From the cell containing the given text, extract its center point as [X, Y] coordinate. 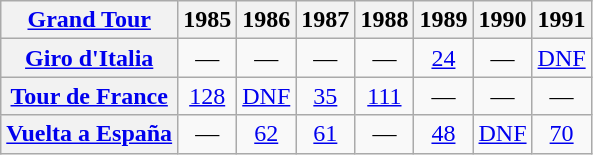
Vuelta a España [90, 134]
111 [384, 96]
1988 [384, 20]
35 [326, 96]
62 [266, 134]
1991 [562, 20]
1989 [444, 20]
1987 [326, 20]
1986 [266, 20]
Grand Tour [90, 20]
24 [444, 58]
61 [326, 134]
70 [562, 134]
Tour de France [90, 96]
Giro d'Italia [90, 58]
1985 [208, 20]
1990 [502, 20]
128 [208, 96]
48 [444, 134]
